Provide the (X, Y) coordinate of the cell's center where the given text is located.  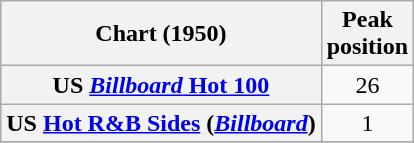
US Billboard Hot 100 (161, 85)
Peakposition (367, 34)
Chart (1950) (161, 34)
1 (367, 123)
26 (367, 85)
US Hot R&B Sides (Billboard) (161, 123)
